Scan for the cell matching the given text and deliver its (x, y) coordinate at center. 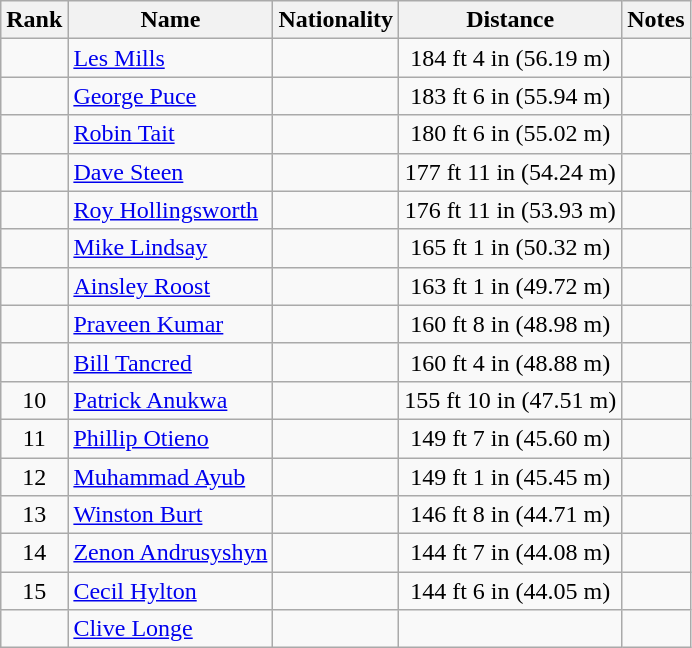
Name (170, 20)
Praveen Kumar (170, 324)
Bill Tancred (170, 362)
155 ft 10 in (47.51 m) (510, 400)
Phillip Otieno (170, 438)
10 (34, 400)
Dave Steen (170, 172)
George Puce (170, 96)
165 ft 1 in (50.32 m) (510, 248)
Mike Lindsay (170, 248)
163 ft 1 in (49.72 m) (510, 286)
13 (34, 515)
Nationality (336, 20)
Zenon Andrusyshyn (170, 553)
Muhammad Ayub (170, 477)
Cecil Hylton (170, 591)
149 ft 7 in (45.60 m) (510, 438)
Rank (34, 20)
Roy Hollingsworth (170, 210)
160 ft 4 in (48.88 m) (510, 362)
14 (34, 553)
Ainsley Roost (170, 286)
184 ft 4 in (56.19 m) (510, 58)
Robin Tait (170, 134)
Patrick Anukwa (170, 400)
Winston Burt (170, 515)
11 (34, 438)
183 ft 6 in (55.94 m) (510, 96)
Notes (656, 20)
15 (34, 591)
146 ft 8 in (44.71 m) (510, 515)
160 ft 8 in (48.98 m) (510, 324)
Les Mills (170, 58)
180 ft 6 in (55.02 m) (510, 134)
Clive Longe (170, 629)
Distance (510, 20)
144 ft 7 in (44.08 m) (510, 553)
176 ft 11 in (53.93 m) (510, 210)
12 (34, 477)
144 ft 6 in (44.05 m) (510, 591)
177 ft 11 in (54.24 m) (510, 172)
149 ft 1 in (45.45 m) (510, 477)
